Output the [x, y] coordinate of the center of the cell containing the given text.  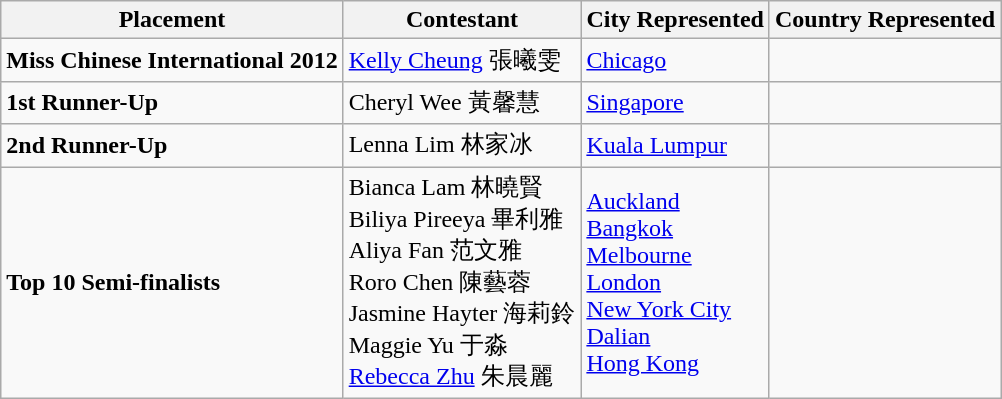
Top 10 Semi-finalists [172, 282]
Bianca Lam 林曉賢Biliya Pireeya 畢利雅Aliya Fan 范文雅Roro Chen 陳藝蓉Jasmine Hayter 海莉鈴Maggie Yu 于淼Rebecca Zhu 朱晨麗 [462, 282]
City Represented [676, 20]
Chicago [676, 60]
Miss Chinese International 2012 [172, 60]
Kuala Lumpur [676, 146]
Singapore [676, 102]
AucklandBangkokMelbourneLondonNew York CityDalianHong Kong [676, 282]
2nd Runner-Up [172, 146]
Placement [172, 20]
Kelly Cheung 張曦雯 [462, 60]
1st Runner-Up [172, 102]
Lenna Lim 林家冰 [462, 146]
Country Represented [884, 20]
Contestant [462, 20]
Cheryl Wee 黃馨慧 [462, 102]
